Identify which cell holds the provided text, then report its [x, y] central coordinate. 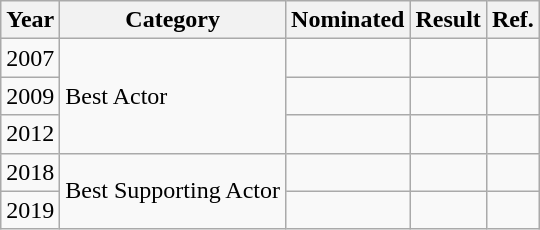
2007 [30, 58]
Category [173, 20]
Best Supporting Actor [173, 191]
Best Actor [173, 96]
Result [448, 20]
2018 [30, 172]
Nominated [348, 20]
2019 [30, 210]
2009 [30, 96]
2012 [30, 134]
Year [30, 20]
Ref. [512, 20]
